Find where the given text appears and provide that cell's center as [X, Y] coordinate. 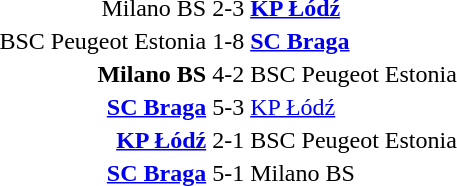
2-1 [228, 140]
4-2 [228, 74]
1-8 [228, 41]
5-3 [228, 107]
